Find where the given text appears and provide that cell's center as [x, y] coordinate. 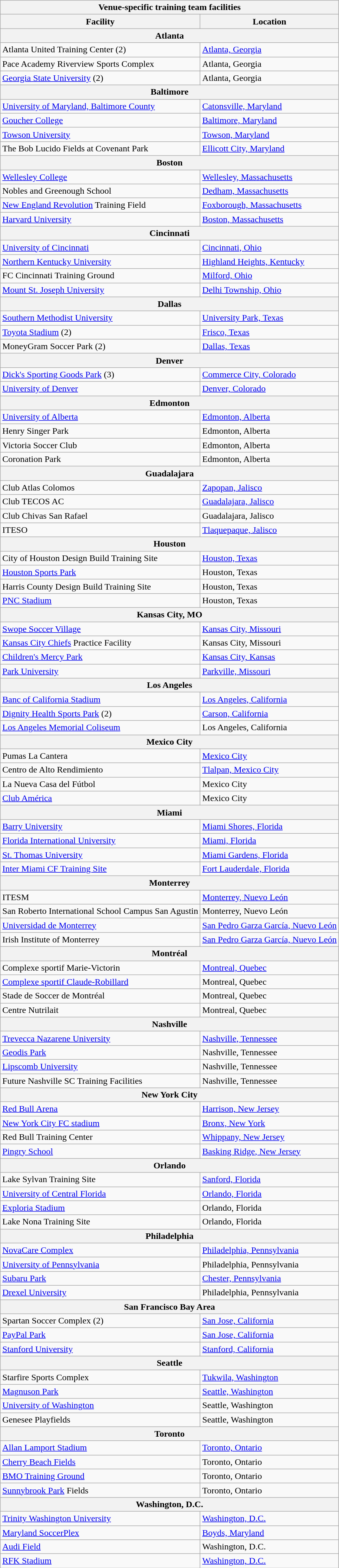
PayPal Park [100, 1335]
Dallas, Texas [270, 346]
Edmonton [170, 403]
New England Revolution Training Field [100, 205]
Harrison, New Jersey [270, 1109]
New York City FC stadium [100, 1123]
Northern Kentucky University [100, 262]
Coronation Park [100, 459]
Miami Gardens, Florida [270, 854]
Kansas City, Kansas [270, 657]
Parkville, Missouri [270, 671]
Nobles and Greenough School [100, 191]
San Francisco Bay Area [170, 1306]
Bronx, New York [270, 1123]
Miami Shores, Florida [270, 826]
Banc of California Stadium [100, 699]
Pingry School [100, 1151]
Wellesley, Massachusetts [270, 177]
Goucher College [100, 120]
Tukwila, Washington [270, 1377]
Subaru Park [100, 1278]
Philadelphia [170, 1236]
Lake Sylvan Training Site [100, 1180]
Henry Singer Park [100, 431]
Cincinnati [170, 233]
Atlanta United Training Center (2) [100, 50]
Centro de Alto Rendimiento [100, 770]
Miami, Florida [270, 840]
Sanford, Florida [270, 1180]
Toronto [170, 1434]
Highland Heights, Kentucky [270, 262]
MoneyGram Soccer Park (2) [100, 346]
La Nueva Casa del Fútbol [100, 784]
St. Thomas University [100, 854]
Delhi Township, Ohio [270, 290]
Georgia State University (2) [100, 78]
Dignity Health Sports Park (2) [100, 714]
ITESM [100, 897]
University of Central Florida [100, 1194]
Park University [100, 671]
University of Cincinnati [100, 247]
Orlando [170, 1165]
Magnuson Park [100, 1391]
Allan Lamport Stadium [100, 1448]
Club América [100, 798]
Children's Mercy Park [100, 657]
University of Alberta [100, 417]
PNC Stadium [100, 600]
Drexel University [100, 1292]
Cincinnati, Ohio [270, 247]
University Park, Texas [270, 318]
Lake Nona Training Site [100, 1222]
Guadalajara [170, 473]
Sunnybrook Park Fields [100, 1490]
FC Cincinnati Training Ground [100, 276]
Future Nashville SC Training Facilities [100, 1081]
Baltimore, Maryland [270, 120]
San Roberto International School Campus San Agustin [100, 911]
Los Angeles [170, 685]
Kansas City Chiefs Practice Facility [100, 643]
Centre Nutrilait [100, 1010]
Spartan Soccer Complex (2) [100, 1321]
Red Bull Arena [100, 1109]
BMO Training Ground [100, 1476]
RFK Stadium [100, 1561]
City of Houston Design Build Training Site [100, 558]
Nashville [170, 1024]
Florida International University [100, 840]
The Bob Lucido Fields at Covenant Park [100, 148]
Swope Soccer Village [100, 629]
Denver, Colorado [270, 388]
Complexe sportif Claude-Robillard [100, 982]
Catonsville, Maryland [270, 106]
Zapopan, Jalisco [270, 488]
Ellicott City, Maryland [270, 148]
Club TECOS AC [100, 502]
Foxborough, Massachusetts [270, 205]
Stanford, California [270, 1349]
Tlalpan, Mexico City [270, 770]
Kansas City, MO [170, 614]
University of Washington [100, 1405]
Boyds, Maryland [270, 1533]
Basking Ridge, New Jersey [270, 1151]
Fort Lauderdale, Florida [270, 869]
Montréal [170, 954]
NovaCare Complex [100, 1250]
Houston [170, 544]
Cherry Beach Fields [100, 1462]
Lipscomb University [100, 1066]
Boston [170, 163]
Toyota Stadium (2) [100, 332]
Geodis Park [100, 1052]
Towson, Maryland [270, 134]
Trevecca Nazarene University [100, 1038]
Audi Field [100, 1547]
Whippany, New Jersey [270, 1137]
Stanford University [100, 1349]
Milford, Ohio [270, 276]
Atlanta [170, 36]
Pumas La Cantera [100, 756]
Club Chivas San Rafael [100, 516]
Victoria Soccer Club [100, 445]
Tlaquepaque, Jalisco [270, 530]
Baltimore [170, 92]
Chester, Pennsylvania [270, 1278]
Dick's Sporting Goods Park (3) [100, 374]
Trinity Washington University [100, 1518]
Boston, Massachusetts [270, 219]
Miami [170, 812]
Dallas [170, 304]
Houston Sports Park [100, 572]
Facility [100, 22]
Starfire Sports Complex [100, 1377]
Irish Institute of Monterrey [100, 939]
University of Pennsylvania [100, 1264]
Los Angeles Memorial Coliseum [100, 728]
Seattle [170, 1363]
Genesee Playfields [100, 1420]
Dedham, Massachusetts [270, 191]
Location [270, 22]
Harris County Design Build Training Site [100, 586]
Exploria Stadium [100, 1208]
Club Atlas Colomos [100, 488]
Venue-specific training team facilities [170, 7]
ITESO [100, 530]
Maryland SoccerPlex [100, 1533]
Pace Academy Riverview Sports Complex [100, 64]
Southern Methodist University [100, 318]
Red Bull Training Center [100, 1137]
Universidad de Monterrey [100, 925]
Stade de Soccer de Montréal [100, 996]
New York City [170, 1095]
Complexe sportif Marie-Victorin [100, 968]
Harvard University [100, 219]
University of Maryland, Baltimore County [100, 106]
University of Denver [100, 388]
Wellesley College [100, 177]
Denver [170, 360]
Commerce City, Colorado [270, 374]
Monterrey [170, 883]
Frisco, Texas [270, 332]
Barry University [100, 826]
Mount St. Joseph University [100, 290]
Towson University [100, 134]
Inter Miami CF Training Site [100, 869]
Carson, California [270, 714]
